Extract the [X, Y] coordinate from the center of the cell holding the provided text.  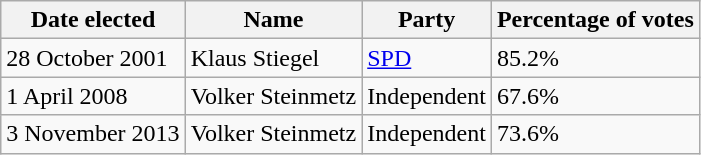
Klaus Stiegel [274, 58]
Name [274, 20]
Percentage of votes [595, 20]
3 November 2013 [93, 134]
73.6% [595, 134]
Party [427, 20]
28 October 2001 [93, 58]
85.2% [595, 58]
Date elected [93, 20]
SPD [427, 58]
67.6% [595, 96]
1 April 2008 [93, 96]
